Determine the (X, Y) coordinate at the center of the cell enclosing the given text.  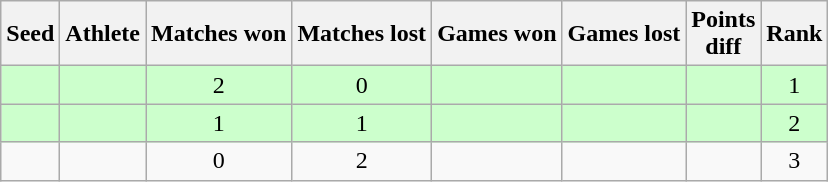
Seed (30, 34)
3 (794, 161)
Matches lost (362, 34)
Pointsdiff (724, 34)
Rank (794, 34)
Games won (497, 34)
Athlete (103, 34)
Matches won (219, 34)
Games lost (624, 34)
